For the text-containing cell, return its midpoint in [x, y] coordinate format. 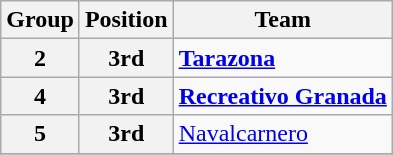
Team [282, 20]
Recreativo Granada [282, 96]
5 [40, 134]
4 [40, 96]
Position [126, 20]
2 [40, 58]
Tarazona [282, 58]
Navalcarnero [282, 134]
Group [40, 20]
